Pinpoint the cell where the given text exists, returning its [x, y] midpoint coordinate. 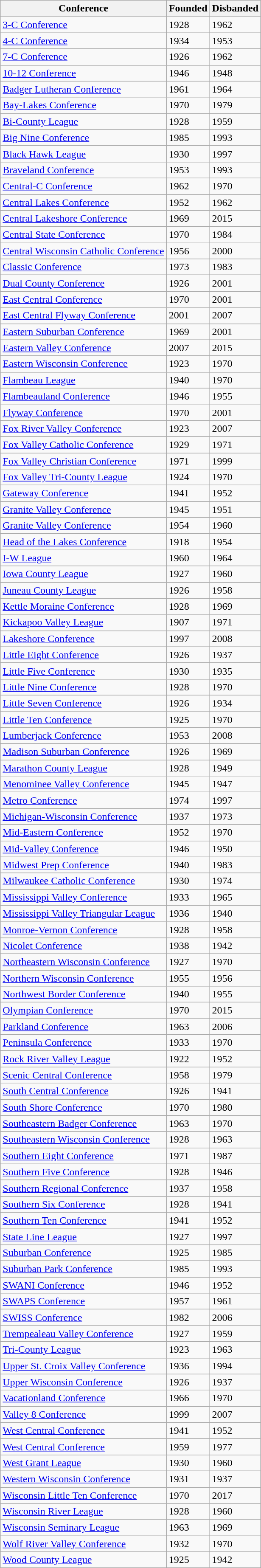
Black Hawk League [84, 154]
1982 [188, 1317]
Badger Lutheran Conference [84, 89]
1935 [235, 671]
Mississippi Valley Conference [84, 897]
Juneau County League [84, 590]
Fox Valley Christian Conference [84, 461]
Madison Suburban Conference [84, 752]
Northern Wisconsin Conference [84, 978]
Central Wisconsin Catholic Conference [84, 251]
Wisconsin Little Ten Conference [84, 1495]
Trempealeau Valley Conference [84, 1334]
Peninsula Conference [84, 1043]
Gateway Conference [84, 493]
Valley 8 Conference [84, 1414]
1924 [188, 477]
1931 [188, 1479]
Western Wisconsin Conference [84, 1479]
Suburban Conference [84, 1253]
1922 [188, 1059]
Midwest Prep Conference [84, 865]
1957 [188, 1301]
Fox Valley Catholic Conference [84, 445]
1987 [235, 1156]
1966 [188, 1398]
1929 [188, 445]
Big Nine Conference [84, 138]
Southern Six Conference [84, 1204]
Southeastern Wisconsin Conference [84, 1140]
Fox Valley Tri-County League [84, 477]
Wood County League [84, 1560]
Central Lakes Conference [84, 203]
Southern Eight Conference [84, 1156]
1947 [235, 784]
Founded [188, 8]
Flambeau League [84, 380]
Eastern Wisconsin Conference [84, 364]
Wolf River Valley Conference [84, 1544]
South Shore Conference [84, 1107]
Marathon County League [84, 768]
Scenic Central Conference [84, 1075]
Dual County Conference [84, 283]
Menominee Valley Conference [84, 784]
Northwest Border Conference [84, 994]
Classic Conference [84, 267]
East Central Conference [84, 299]
Olympian Conference [84, 1011]
Milwaukee Catholic Conference [84, 881]
Southeastern Badger Conference [84, 1123]
1950 [235, 849]
2000 [235, 251]
Vacationland Conference [84, 1398]
1938 [188, 946]
1965 [235, 897]
Flambeauland Conference [84, 396]
10-12 Conference [84, 73]
Conference [84, 8]
Parkland Conference [84, 1027]
Lumberjack Conference [84, 736]
7-C Conference [84, 57]
2017 [235, 1495]
Mississippi Valley Triangular League [84, 913]
Southern Regional Conference [84, 1188]
1994 [235, 1366]
Michigan-Wisconsin Conference [84, 816]
1951 [235, 510]
1977 [235, 1447]
State Line League [84, 1237]
Mid-Valley Conference [84, 849]
1949 [235, 768]
Nicolet Conference [84, 946]
Upper St. Croix Valley Conference [84, 1366]
SWANI Conference [84, 1285]
Kickapoo Valley League [84, 622]
Central State Conference [84, 235]
Northeastern Wisconsin Conference [84, 962]
4-C Conference [84, 41]
Rock River Valley League [84, 1059]
Eastern Suburban Conference [84, 332]
Suburban Park Conference [84, 1269]
Kettle Moraine Conference [84, 606]
Disbanded [235, 8]
Eastern Valley Conference [84, 348]
Monroe-Vernon Conference [84, 929]
SWISS Conference [84, 1317]
Flyway Conference [84, 412]
1980 [235, 1107]
Bi-County League [84, 121]
Mid-Eastern Conference [84, 833]
Tri-County League [84, 1350]
1932 [188, 1544]
Upper Wisconsin Conference [84, 1382]
3-C Conference [84, 25]
Southern Ten Conference [84, 1220]
Southern Five Conference [84, 1172]
Little Seven Conference [84, 703]
Metro Conference [84, 800]
Fox River Valley Conference [84, 428]
Iowa County League [84, 574]
Bay-Lakes Conference [84, 105]
Central Lakeshore Conference [84, 219]
Little Eight Conference [84, 655]
Wisconsin River League [84, 1512]
Central-C Conference [84, 186]
1984 [235, 235]
Little Nine Conference [84, 687]
1918 [188, 542]
SWAPS Conference [84, 1301]
Head of the Lakes Conference [84, 542]
Wisconsin Seminary League [84, 1528]
I-W League [84, 558]
Little Ten Conference [84, 720]
Lakeshore Conference [84, 639]
Little Five Conference [84, 671]
1907 [188, 622]
Braveland Conference [84, 170]
West Grant League [84, 1463]
South Central Conference [84, 1091]
East Central Flyway Conference [84, 315]
1948 [235, 73]
